For the text-containing cell, return its midpoint in (X, Y) coordinate format. 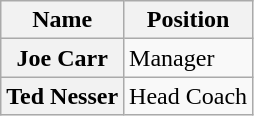
Joe Carr (62, 58)
Ted Nesser (62, 96)
Position (188, 20)
Manager (188, 58)
Name (62, 20)
Head Coach (188, 96)
